Detect which cell encompasses the target text, then output its (X, Y) center coordinate. 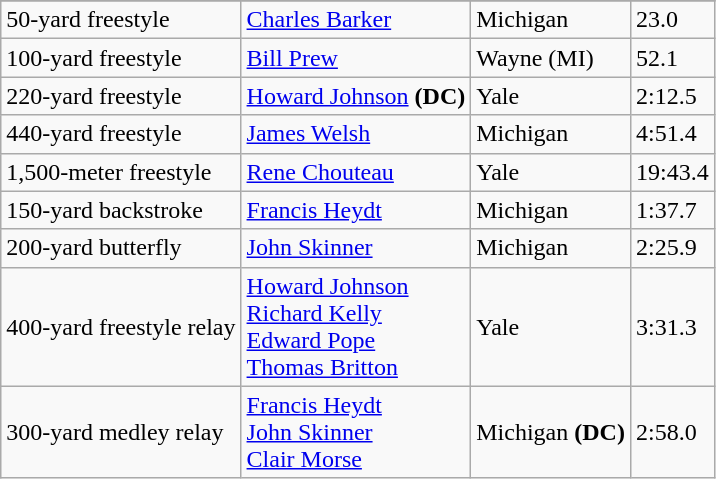
3:31.3 (672, 326)
Rene Chouteau (356, 172)
200-yard butterfly (121, 248)
100-yard freestyle (121, 58)
52.1 (672, 58)
Wayne (MI) (551, 58)
Charles Barker (356, 20)
2:25.9 (672, 248)
Francis Heydt (356, 210)
400-yard freestyle relay (121, 326)
220-yard freestyle (121, 96)
1,500-meter freestyle (121, 172)
2:12.5 (672, 96)
19:43.4 (672, 172)
23.0 (672, 20)
Howard JohnsonRichard KellyEdward PopeThomas Britton (356, 326)
Howard Johnson (DC) (356, 96)
Bill Prew (356, 58)
John Skinner (356, 248)
300-yard medley relay (121, 432)
2:58.0 (672, 432)
50-yard freestyle (121, 20)
4:51.4 (672, 134)
150-yard backstroke (121, 210)
James Welsh (356, 134)
Michigan (DC) (551, 432)
1:37.7 (672, 210)
Francis HeydtJohn SkinnerClair Morse (356, 432)
440-yard freestyle (121, 134)
